Detect which cell encompasses the target text, then output its (X, Y) center coordinate. 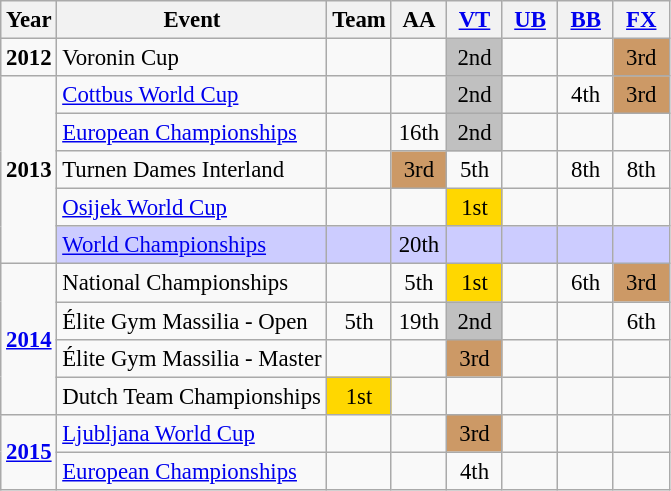
FX (641, 20)
16th (419, 133)
Voronin Cup (192, 58)
Élite Gym Massilia - Master (192, 358)
Cottbus World Cup (192, 95)
BB (586, 20)
Dutch Team Championships (192, 396)
Event (192, 20)
VT (475, 20)
2013 (29, 170)
UB (530, 20)
2014 (29, 339)
Osijek World Cup (192, 208)
2012 (29, 58)
20th (419, 245)
Year (29, 20)
19th (419, 321)
Ljubljana World Cup (192, 433)
Élite Gym Massilia - Open (192, 321)
Turnen Dames Interland (192, 170)
2015 (29, 452)
AA (419, 20)
World Championships (192, 245)
National Championships (192, 283)
Team (359, 20)
